For the text-containing cell, return its midpoint in [x, y] coordinate format. 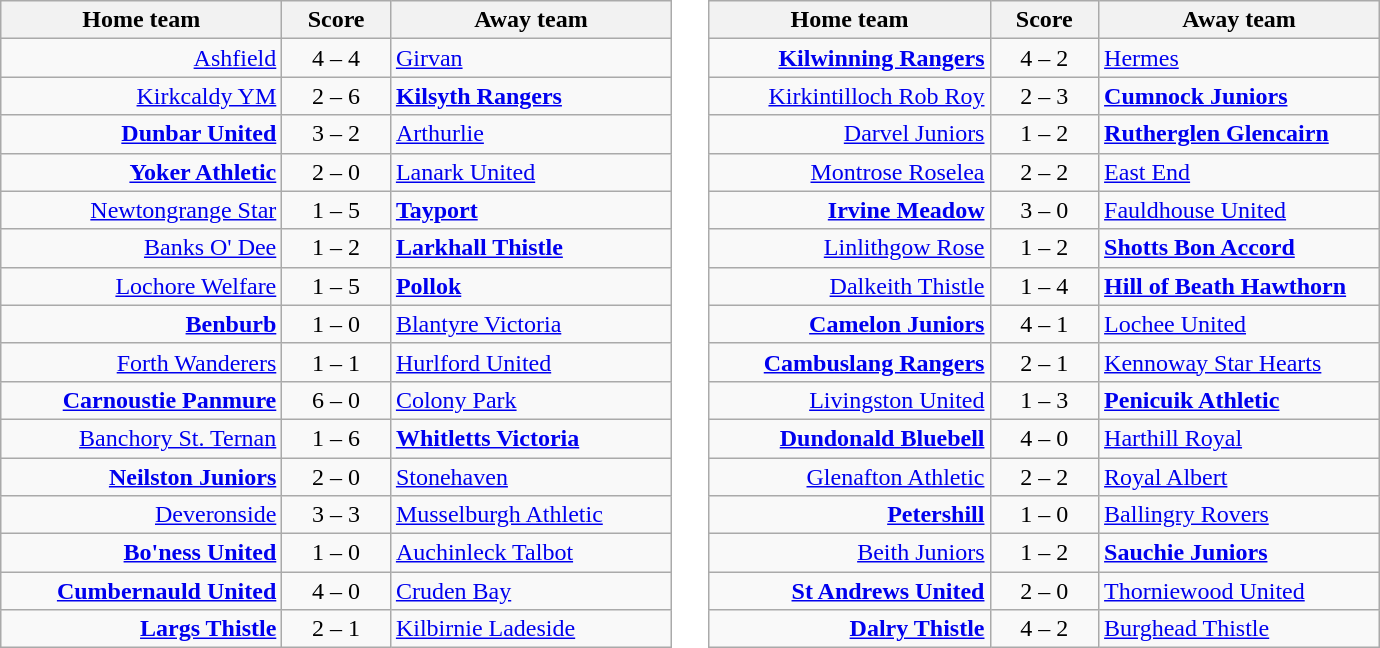
Colony Park [530, 400]
Blantyre Victoria [530, 324]
Tayport [530, 210]
1 – 1 [336, 362]
Thorniewood United [1240, 591]
2 – 6 [336, 96]
Arthurlie [530, 134]
Cumnock Juniors [1240, 96]
Forth Wanderers [142, 362]
Dundonald Bluebell [850, 438]
2 – 3 [1044, 96]
Camelon Juniors [850, 324]
Pollok [530, 286]
Livingston United [850, 400]
Fauldhouse United [1240, 210]
4 – 1 [1044, 324]
Carnoustie Panmure [142, 400]
Royal Albert [1240, 477]
Larkhall Thistle [530, 248]
Cruden Bay [530, 591]
Kilwinning Rangers [850, 58]
Lochee United [1240, 324]
Cumbernauld United [142, 591]
Hurlford United [530, 362]
Musselburgh Athletic [530, 515]
Shotts Bon Accord [1240, 248]
4 – 4 [336, 58]
Harthill Royal [1240, 438]
Dalry Thistle [850, 629]
Sauchie Juniors [1240, 553]
Largs Thistle [142, 629]
Linlithgow Rose [850, 248]
3 – 3 [336, 515]
Kennoway Star Hearts [1240, 362]
Auchinleck Talbot [530, 553]
Beith Juniors [850, 553]
Newtongrange Star [142, 210]
1 – 6 [336, 438]
Petershill [850, 515]
Benburb [142, 324]
Hill of Beath Hawthorn [1240, 286]
Stonehaven [530, 477]
Dunbar United [142, 134]
6 – 0 [336, 400]
Bo'ness United [142, 553]
Kilbirnie Ladeside [530, 629]
Banks O' Dee [142, 248]
Irvine Meadow [850, 210]
Hermes [1240, 58]
Ballingry Rovers [1240, 515]
Dalkeith Thistle [850, 286]
Kilsyth Rangers [530, 96]
Kirkintilloch Rob Roy [850, 96]
3 – 2 [336, 134]
Penicuik Athletic [1240, 400]
Lochore Welfare [142, 286]
Whitletts Victoria [530, 438]
3 – 0 [1044, 210]
Darvel Juniors [850, 134]
Kirkcaldy YM [142, 96]
Girvan [530, 58]
Neilston Juniors [142, 477]
Burghead Thistle [1240, 629]
Cambuslang Rangers [850, 362]
Deveronside [142, 515]
1 – 4 [1044, 286]
Ashfield [142, 58]
Rutherglen Glencairn [1240, 134]
Yoker Athletic [142, 172]
1 – 3 [1044, 400]
St Andrews United [850, 591]
Banchory St. Ternan [142, 438]
Glenafton Athletic [850, 477]
Montrose Roselea [850, 172]
East End [1240, 172]
Lanark United [530, 172]
